Determine the (x, y) coordinate at the center of the cell enclosing the given text.  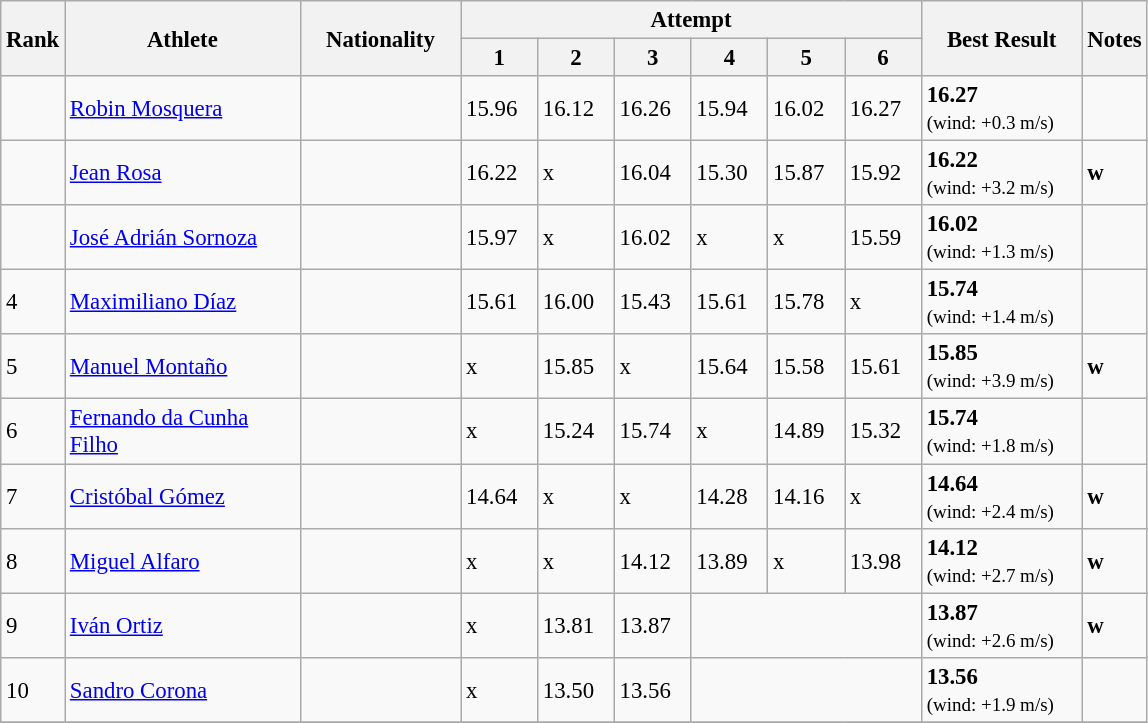
16.04 (652, 174)
15.43 (652, 302)
9 (33, 626)
13.56 (652, 690)
13.81 (576, 626)
13.89 (730, 560)
15.94 (730, 108)
Sandro Corona (183, 690)
13.87(wind: +2.6 m/s) (1002, 626)
Jean Rosa (183, 174)
Miguel Alfaro (183, 560)
Notes (1114, 38)
Rank (33, 38)
3 (652, 58)
13.87 (652, 626)
16.26 (652, 108)
15.74(wind: +1.8 m/s) (1002, 432)
16.22 (500, 174)
15.85 (576, 366)
13.98 (884, 560)
Fernando da Cunha Filho (183, 432)
15.59 (884, 238)
13.50 (576, 690)
13.56(wind: +1.9 m/s) (1002, 690)
Iván Ortiz (183, 626)
15.24 (576, 432)
Athlete (183, 38)
16.12 (576, 108)
14.28 (730, 496)
1 (500, 58)
16.02(wind: +1.3 m/s) (1002, 238)
8 (33, 560)
15.30 (730, 174)
Attempt (692, 20)
15.87 (806, 174)
2 (576, 58)
15.92 (884, 174)
16.00 (576, 302)
7 (33, 496)
14.64 (500, 496)
15.74(wind: +1.4 m/s) (1002, 302)
Manuel Montaño (183, 366)
Best Result (1002, 38)
14.16 (806, 496)
Cristóbal Gómez (183, 496)
15.85(wind: +3.9 m/s) (1002, 366)
Robin Mosquera (183, 108)
15.96 (500, 108)
15.64 (730, 366)
16.27(wind: +0.3 m/s) (1002, 108)
14.12(wind: +2.7 m/s) (1002, 560)
15.58 (806, 366)
15.78 (806, 302)
14.89 (806, 432)
14.64(wind: +2.4 m/s) (1002, 496)
15.74 (652, 432)
15.97 (500, 238)
14.12 (652, 560)
15.32 (884, 432)
Nationality (380, 38)
16.27 (884, 108)
Maximiliano Díaz (183, 302)
16.22(wind: +3.2 m/s) (1002, 174)
10 (33, 690)
José Adrián Sornoza (183, 238)
